Determine the [x, y] coordinate at the center of the cell enclosing the given text.  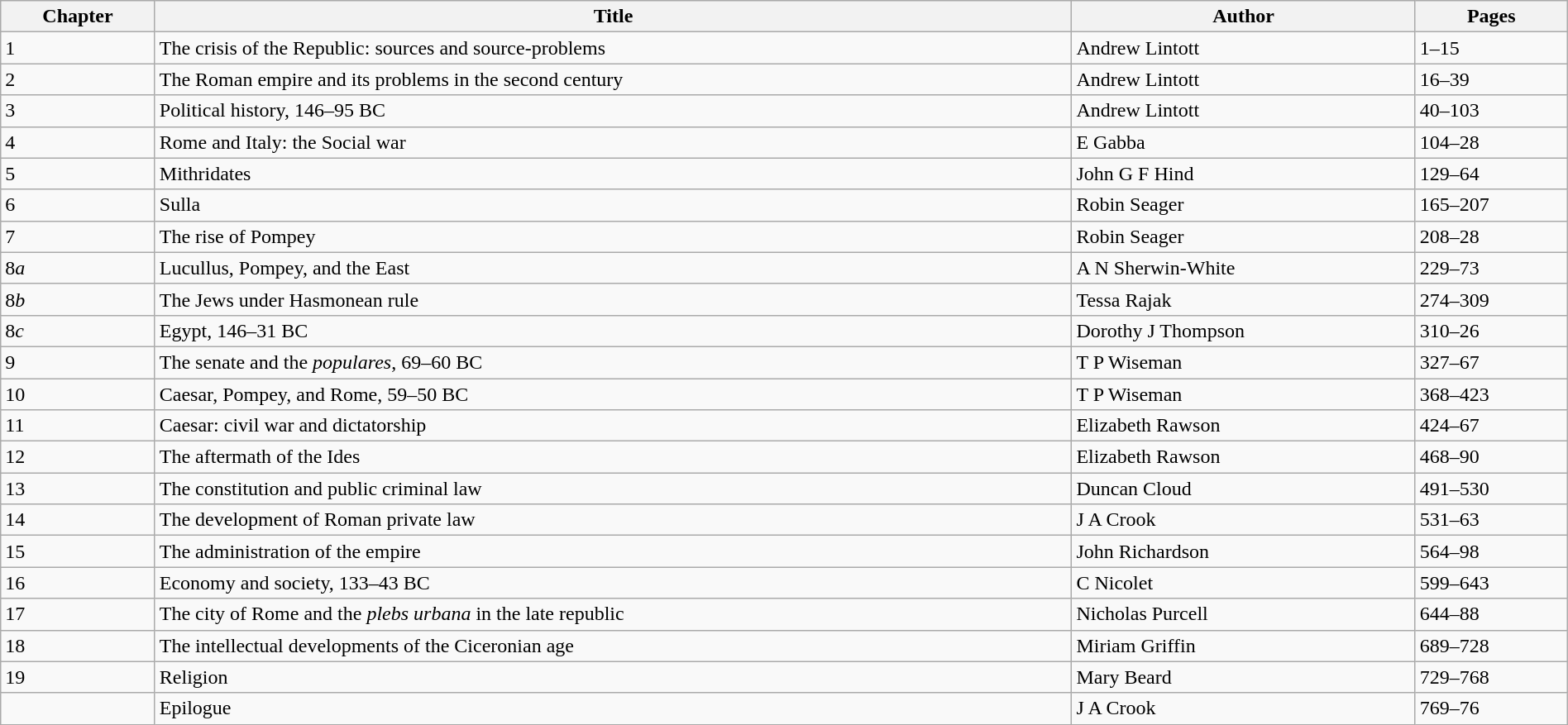
129–64 [1491, 174]
310–26 [1491, 331]
The development of Roman private law [614, 520]
John G F Hind [1244, 174]
274–309 [1491, 299]
Mithridates [614, 174]
2 [78, 79]
John Richardson [1244, 551]
3 [78, 111]
16–39 [1491, 79]
The senate and the populares, 69–60 BC [614, 362]
A N Sherwin-White [1244, 268]
8c [78, 331]
Lucullus, Pompey, and the East [614, 268]
531–63 [1491, 520]
Dorothy J Thompson [1244, 331]
208–28 [1491, 236]
Tessa Rajak [1244, 299]
8b [78, 299]
491–530 [1491, 489]
564–98 [1491, 551]
Chapter [78, 17]
The crisis of the Republic: sources and source-problems [614, 48]
769–76 [1491, 708]
17 [78, 614]
The intellectual developments of the Ciceronian age [614, 646]
18 [78, 646]
1–15 [1491, 48]
The aftermath of the Ides [614, 457]
Sulla [614, 205]
19 [78, 677]
Caesar: civil war and dictatorship [614, 426]
Egypt, 146–31 BC [614, 331]
4 [78, 142]
368–423 [1491, 394]
Nicholas Purcell [1244, 614]
The Jews under Hasmonean rule [614, 299]
Author [1244, 17]
599–643 [1491, 583]
5 [78, 174]
104–28 [1491, 142]
Rome and Italy: the Social war [614, 142]
Duncan Cloud [1244, 489]
7 [78, 236]
Pages [1491, 17]
9 [78, 362]
8a [78, 268]
14 [78, 520]
10 [78, 394]
11 [78, 426]
6 [78, 205]
The administration of the empire [614, 551]
Miriam Griffin [1244, 646]
424–67 [1491, 426]
13 [78, 489]
468–90 [1491, 457]
16 [78, 583]
The Roman empire and its problems in the second century [614, 79]
C Nicolet [1244, 583]
644–88 [1491, 614]
689–728 [1491, 646]
Epilogue [614, 708]
E Gabba [1244, 142]
The rise of Pompey [614, 236]
The city of Rome and the plebs urbana in the late republic [614, 614]
229–73 [1491, 268]
729–768 [1491, 677]
Economy and society, 133–43 BC [614, 583]
1 [78, 48]
Caesar, Pompey, and Rome, 59–50 BC [614, 394]
165–207 [1491, 205]
15 [78, 551]
327–67 [1491, 362]
40–103 [1491, 111]
Religion [614, 677]
Mary Beard [1244, 677]
12 [78, 457]
Political history, 146–95 BC [614, 111]
The constitution and public criminal law [614, 489]
Title [614, 17]
